Determine the (x, y) coordinate at the center of the cell enclosing the given text.  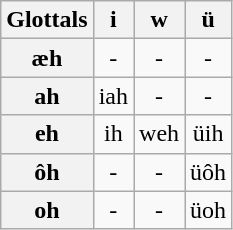
æh (47, 58)
w (160, 20)
weh (160, 134)
ü (208, 20)
üôh (208, 172)
eh (47, 134)
ih (113, 134)
üih (208, 134)
ôh (47, 172)
iah (113, 96)
Glottals (47, 20)
ah (47, 96)
üoh (208, 210)
oh (47, 210)
i (113, 20)
